Locate the cell with the specified text and output its (x, y) center coordinate. 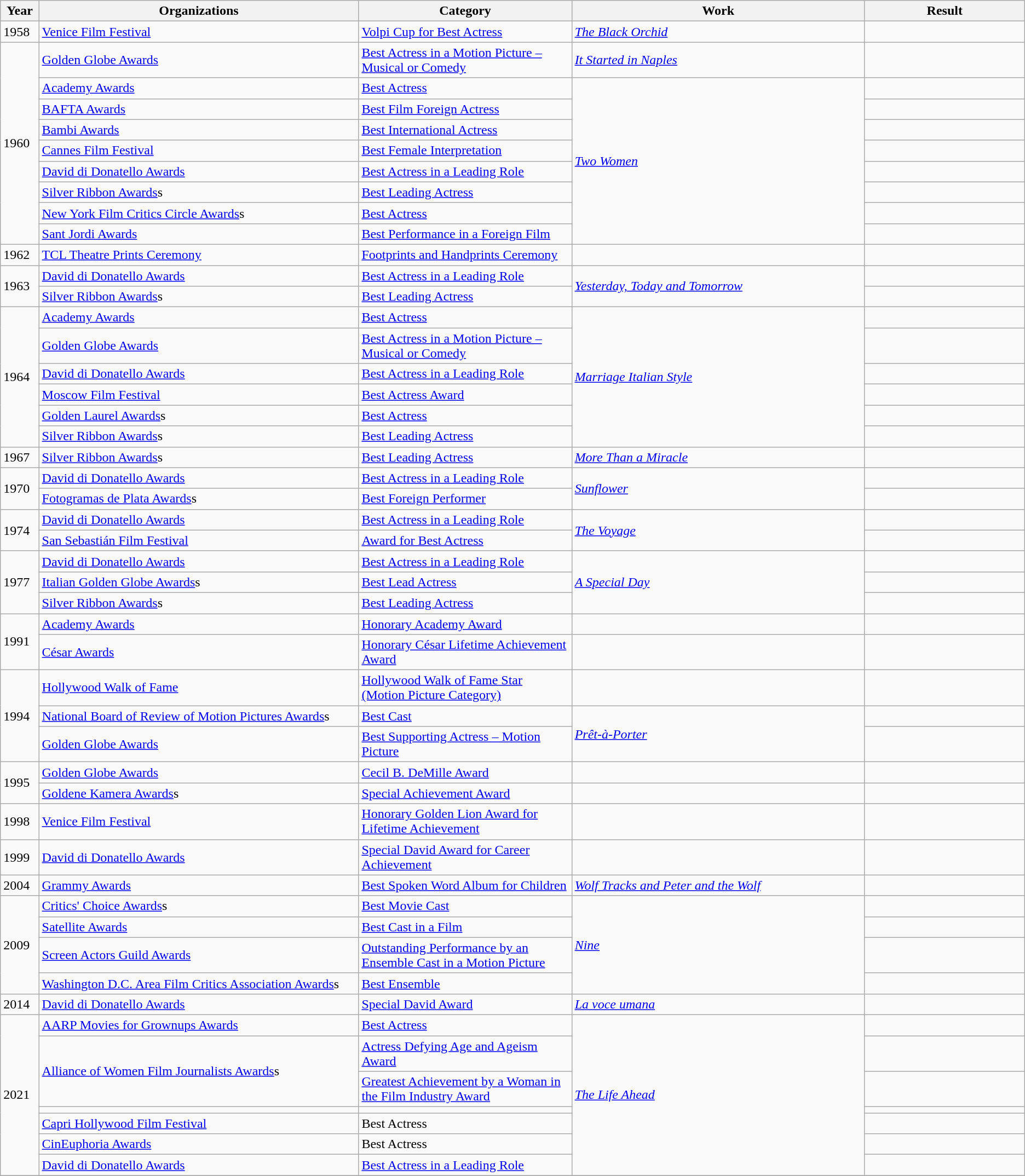
Marriage Italian Style (718, 377)
Sunflower (718, 488)
Best Supporting Actress – Motion Picture (465, 745)
1999 (20, 857)
Sant Jordi Awards (199, 234)
Honorary Academy Award (465, 624)
Actress Defying Age and Ageism Award (465, 1053)
The Life Ahead (718, 1095)
Best Foreign Performer (465, 499)
1974 (20, 530)
Best Film Foreign Actress (465, 109)
Footprints and Handprints Ceremony (465, 255)
Satellite Awards (199, 927)
1994 (20, 716)
National Board of Review of Motion Pictures Awardss (199, 716)
1977 (20, 582)
Golden Laurel Awardss (199, 416)
Result (945, 11)
1964 (20, 377)
1998 (20, 821)
Special David Award for Career Achievement (465, 857)
1991 (20, 642)
The Voyage (718, 530)
CinEuphoria Awards (199, 1144)
Screen Actors Guild Awards (199, 955)
Italian Golden Globe Awardss (199, 582)
1970 (20, 488)
Hollywood Walk of Fame Star (Motion Picture Category) (465, 688)
1995 (20, 783)
Best Ensemble (465, 983)
It Started in Naples (718, 60)
Fotogramas de Plata Awardss (199, 499)
Work (718, 11)
Volpi Cup for Best Actress (465, 32)
Nine (718, 945)
The Black Orchid (718, 32)
Moscow Film Festival (199, 395)
Best International Actress (465, 130)
Two Women (718, 161)
Year (20, 11)
Goldene Kamera Awardss (199, 793)
1958 (20, 32)
2004 (20, 885)
Best Cast (465, 716)
Wolf Tracks and Peter and the Wolf (718, 885)
AARP Movies for Grownups Awards (199, 1025)
Best Spoken Word Album for Children (465, 885)
More Than a Miracle (718, 457)
A Special Day (718, 582)
Special Achievement Award (465, 793)
Critics' Choice Awardss (199, 906)
Capri Hollywood Film Festival (199, 1123)
Grammy Awards (199, 885)
2009 (20, 945)
Honorary Golden Lion Award for Lifetime Achievement (465, 821)
1962 (20, 255)
2021 (20, 1095)
Organizations (199, 11)
Cannes Film Festival (199, 151)
César Awards (199, 653)
Best Movie Cast (465, 906)
Category (465, 11)
2014 (20, 1004)
Outstanding Performance by an Ensemble Cast in a Motion Picture (465, 955)
TCL Theatre Prints Ceremony (199, 255)
Best Cast in a Film (465, 927)
Greatest Achievement by a Woman in the Film Industry Award (465, 1089)
New York Film Critics Circle Awardss (199, 213)
Washington D.C. Area Film Critics Association Awardss (199, 983)
Bambi Awards (199, 130)
La voce umana (718, 1004)
Best Female Interpretation (465, 151)
Prêt-à-Porter (718, 734)
Award for Best Actress (465, 540)
Alliance of Women Film Journalists Awardss (199, 1071)
BAFTA Awards (199, 109)
1967 (20, 457)
Best Performance in a Foreign Film (465, 234)
Honorary César Lifetime Achievement Award (465, 653)
Special David Award (465, 1004)
San Sebastián Film Festival (199, 540)
Cecil B. DeMille Award (465, 773)
Best Lead Actress (465, 582)
Yesterday, Today and Tomorrow (718, 286)
Best Actress Award (465, 395)
1963 (20, 286)
Hollywood Walk of Fame (199, 688)
1960 (20, 143)
